Extract the [x, y] coordinate from the center of the cell holding the provided text.  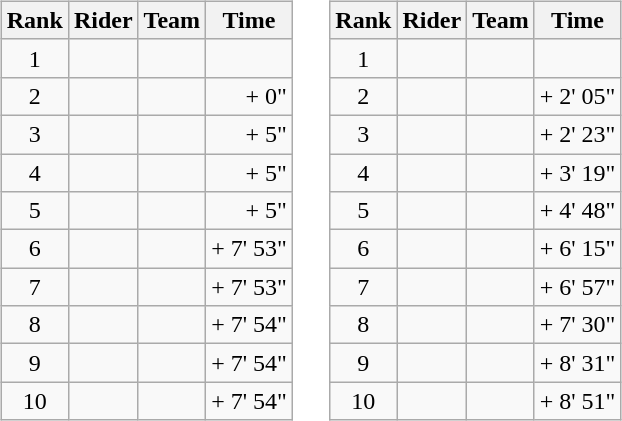
+ 2' 05" [578, 96]
+ 7' 30" [578, 325]
+ 8' 31" [578, 363]
+ 4' 48" [578, 211]
+ 8' 51" [578, 401]
+ 2' 23" [578, 134]
+ 6' 57" [578, 287]
+ 0" [250, 96]
+ 3' 19" [578, 173]
+ 6' 15" [578, 249]
